Capture the cell that displays the provided text and extract its [x, y] central coordinate. 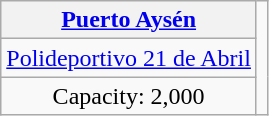
Capacity: 2,000 [129, 96]
Polideportivo 21 de Abril [129, 58]
Puerto Aysén [129, 20]
